Search for the cell housing the specified text and yield its (X, Y) center coordinate. 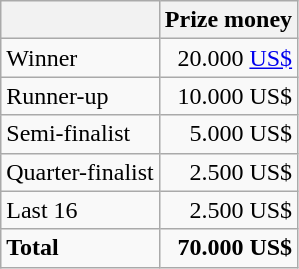
Semi-finalist (80, 134)
70.000 US$ (228, 248)
10.000 US$ (228, 96)
Quarter-finalist (80, 172)
Total (80, 248)
Runner-up (80, 96)
20.000 US$ (228, 58)
5.000 US$ (228, 134)
Prize money (228, 20)
Winner (80, 58)
Last 16 (80, 210)
